Capture the cell that displays the provided text and extract its (X, Y) central coordinate. 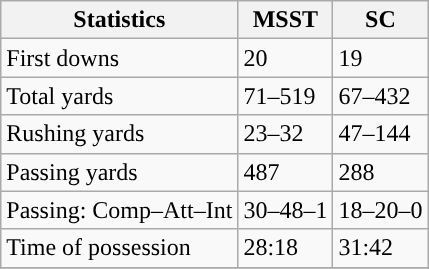
Total yards (120, 96)
67–432 (380, 96)
Rushing yards (120, 134)
Passing yards (120, 172)
71–519 (286, 96)
MSST (286, 20)
19 (380, 58)
First downs (120, 58)
Time of possession (120, 248)
288 (380, 172)
Statistics (120, 20)
18–20–0 (380, 210)
30–48–1 (286, 210)
487 (286, 172)
20 (286, 58)
31:42 (380, 248)
28:18 (286, 248)
Passing: Comp–Att–Int (120, 210)
47–144 (380, 134)
23–32 (286, 134)
SC (380, 20)
